Scan for the cell matching the given text and deliver its [X, Y] coordinate at center. 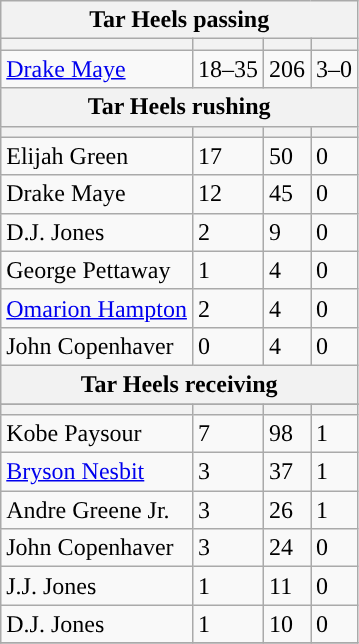
Andre Greene Jr. [97, 510]
50 [288, 156]
Tar Heels passing [180, 20]
3–0 [334, 69]
Tar Heels rushing [180, 107]
37 [288, 472]
18–35 [228, 69]
26 [288, 510]
7 [228, 434]
10 [288, 624]
George Pettaway [97, 270]
Bryson Nesbit [97, 472]
12 [228, 194]
98 [288, 434]
9 [288, 232]
24 [288, 548]
Elijah Green [97, 156]
Omarion Hampton [97, 308]
Kobe Paysour [97, 434]
17 [228, 156]
206 [288, 69]
45 [288, 194]
Tar Heels receiving [180, 384]
J.J. Jones [97, 586]
11 [288, 586]
